Return the (x, y) coordinate for the center point of the cell that contains the specified text.  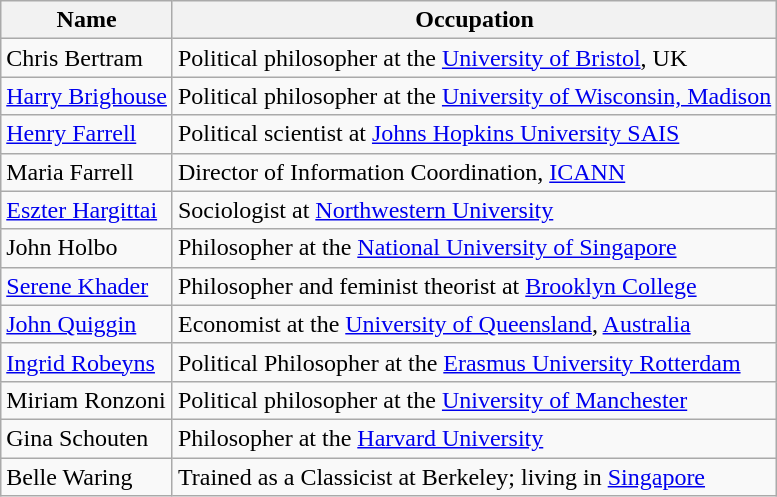
Henry Farrell (87, 134)
Chris Bertram (87, 58)
Belle Waring (87, 477)
Harry Brighouse (87, 96)
Miriam Ronzoni (87, 400)
John Holbo (87, 248)
Political philosopher at the University of Manchester (474, 400)
Name (87, 20)
Philosopher at the National University of Singapore (474, 248)
Philosopher at the Harvard University (474, 438)
Political scientist at Johns Hopkins University SAIS (474, 134)
John Quiggin (87, 324)
Occupation (474, 20)
Economist at the University of Queensland, Australia (474, 324)
Director of Information Coordination, ICANN (474, 172)
Eszter Hargittai (87, 210)
Political Philosopher at the Erasmus University Rotterdam (474, 362)
Political philosopher at the University of Wisconsin, Madison (474, 96)
Gina Schouten (87, 438)
Trained as a Classicist at Berkeley; living in Singapore (474, 477)
Philosopher and feminist theorist at Brooklyn College (474, 286)
Sociologist at Northwestern University (474, 210)
Serene Khader (87, 286)
Political philosopher at the University of Bristol, UK (474, 58)
Maria Farrell (87, 172)
Ingrid Robeyns (87, 362)
